Determine the [x, y] coordinate at the center of the cell enclosing the given text.  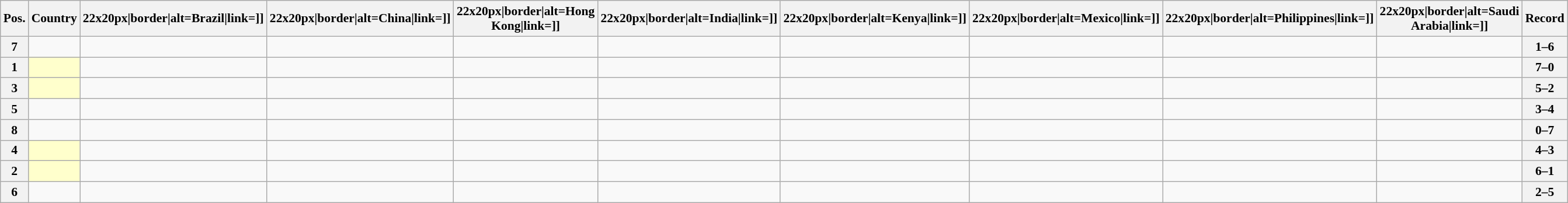
1–6 [1545, 47]
22x20px|border|alt=China|link=]] [360, 19]
1 [15, 68]
22x20px|border|alt=Kenya|link=]] [875, 19]
22x20px|border|alt=Philippines|link=]] [1270, 19]
8 [15, 130]
4–3 [1545, 150]
7–0 [1545, 68]
Country [54, 19]
22x20px|border|alt=Hong Kong|link=]] [526, 19]
2 [15, 171]
6 [15, 192]
7 [15, 47]
2–5 [1545, 192]
5 [15, 109]
Record [1545, 19]
5–2 [1545, 89]
22x20px|border|alt=Mexico|link=]] [1066, 19]
0–7 [1545, 130]
22x20px|border|alt=Saudi Arabia|link=]] [1449, 19]
22x20px|border|alt=India|link=]] [689, 19]
22x20px|border|alt=Brazil|link=]] [173, 19]
Pos. [15, 19]
3–4 [1545, 109]
4 [15, 150]
6–1 [1545, 171]
3 [15, 89]
